Determine the [x, y] coordinate at the center of the cell enclosing the given text.  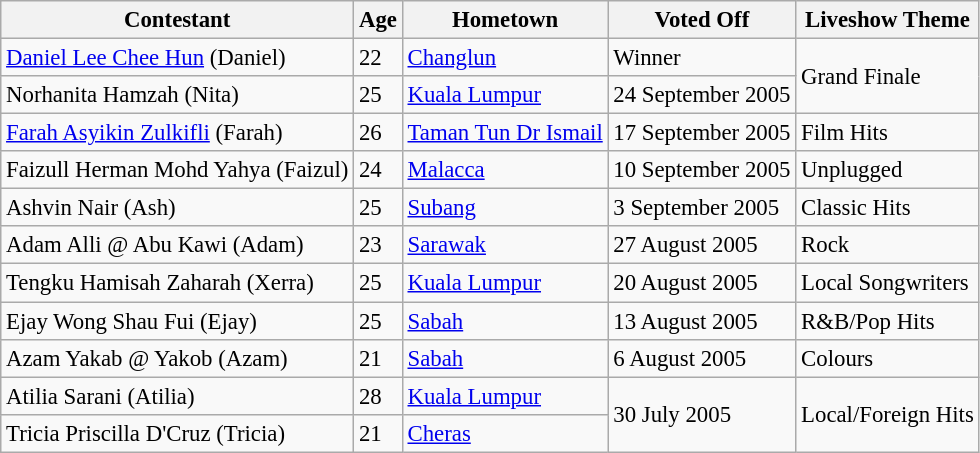
Local Songwriters [888, 283]
13 August 2005 [702, 321]
Norhanita Hamzah (Nita) [178, 95]
Tengku Hamisah Zaharah (Xerra) [178, 283]
3 September 2005 [702, 208]
30 July 2005 [702, 414]
Taman Tun Dr Ismail [505, 133]
Rock [888, 245]
28 [378, 396]
Classic Hits [888, 208]
27 August 2005 [702, 245]
Voted Off [702, 20]
24 September 2005 [702, 95]
Azam Yakab @ Yakob (Azam) [178, 358]
R&B/Pop Hits [888, 321]
Faizull Herman Mohd Yahya (Faizul) [178, 170]
Colours [888, 358]
Film Hits [888, 133]
26 [378, 133]
Cheras [505, 433]
Changlun [505, 58]
Grand Finale [888, 76]
22 [378, 58]
Subang [505, 208]
10 September 2005 [702, 170]
6 August 2005 [702, 358]
Malacca [505, 170]
Ejay Wong Shau Fui (Ejay) [178, 321]
Age [378, 20]
Liveshow Theme [888, 20]
Adam Alli @ Abu Kawi (Adam) [178, 245]
Ashvin Nair (Ash) [178, 208]
Daniel Lee Chee Hun (Daniel) [178, 58]
Farah Asyikin Zulkifli (Farah) [178, 133]
Sarawak [505, 245]
Atilia Sarani (Atilia) [178, 396]
Winner [702, 58]
23 [378, 245]
Unplugged [888, 170]
20 August 2005 [702, 283]
Hometown [505, 20]
Contestant [178, 20]
Local/Foreign Hits [888, 414]
24 [378, 170]
Tricia Priscilla D'Cruz (Tricia) [178, 433]
17 September 2005 [702, 133]
